Identify which cell holds the provided text, then report its (X, Y) central coordinate. 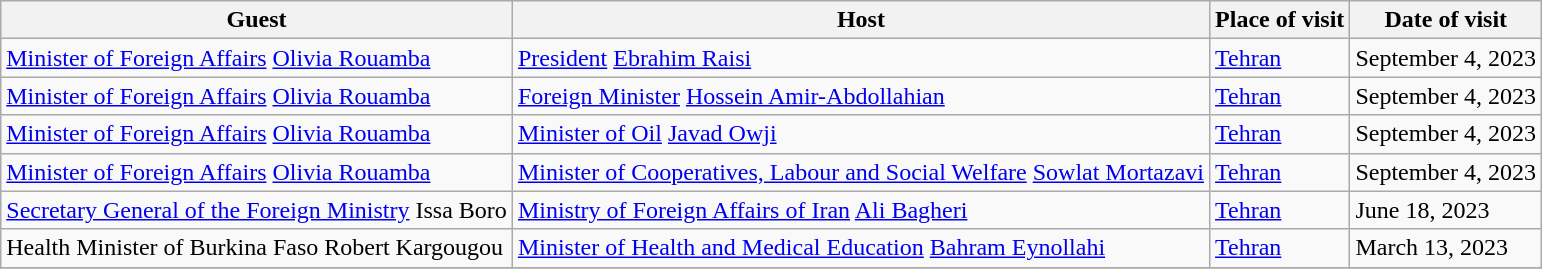
Place of visit (1280, 20)
Foreign Minister Hossein Amir-Abdollahian (860, 96)
Minister of Health and Medical Education Bahram Eynollahi (860, 248)
Date of visit (1446, 20)
Minister of Cooperatives, Labour and Social Welfare Sowlat Mortazavi (860, 172)
Guest (257, 20)
Ministry of Foreign Affairs of Iran Ali Bagheri (860, 210)
June 18, 2023 (1446, 210)
Host (860, 20)
Health Minister of Burkina Faso Robert Kargougou (257, 248)
Secretary General of the Foreign Ministry Issa Boro (257, 210)
Minister of Oil Javad Owji (860, 134)
March 13, 2023 (1446, 248)
President Ebrahim Raisi (860, 58)
